Find where the given text appears and provide that cell's center as [X, Y] coordinate. 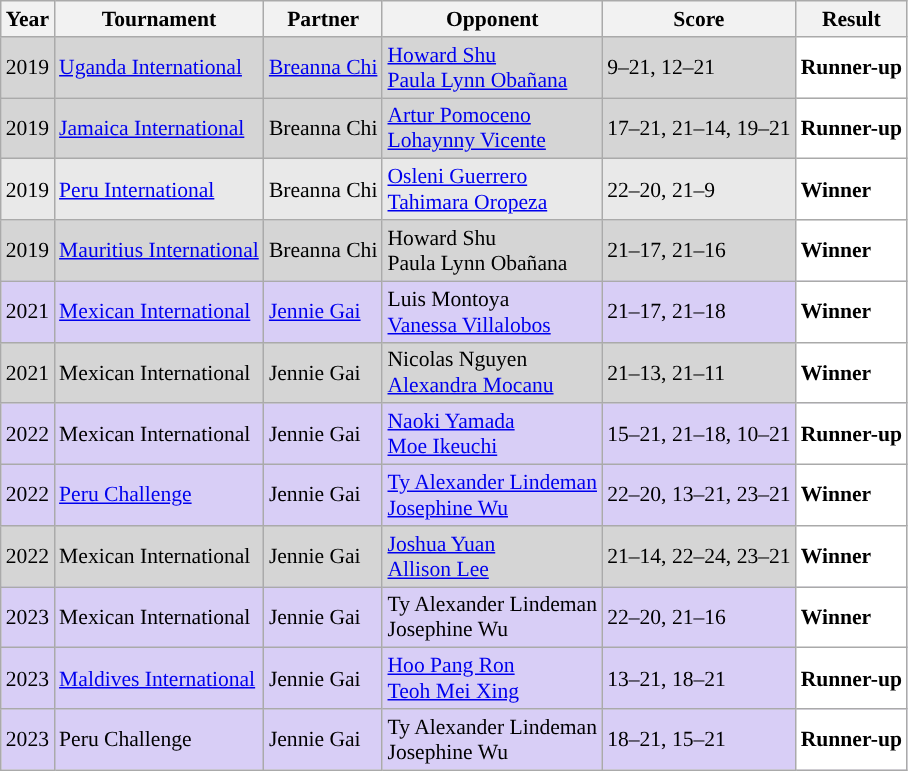
Luis Montoya Vanessa Villalobos [492, 312]
Artur Pomoceno Lohaynny Vicente [492, 128]
Result [852, 19]
Maldives International [159, 678]
22–20, 21–9 [699, 190]
22–20, 13–21, 23–21 [699, 496]
Year [28, 19]
Opponent [492, 19]
Peru International [159, 190]
21–13, 21–11 [699, 372]
15–21, 21–18, 10–21 [699, 434]
22–20, 21–16 [699, 618]
Hoo Pang Ron Teoh Mei Xing [492, 678]
Uganda International [159, 68]
17–21, 21–14, 19–21 [699, 128]
21–14, 22–24, 23–21 [699, 556]
18–21, 15–21 [699, 740]
Mauritius International [159, 250]
Partner [324, 19]
13–21, 18–21 [699, 678]
Jamaica International [159, 128]
21–17, 21–18 [699, 312]
Joshua Yuan Allison Lee [492, 556]
Tournament [159, 19]
9–21, 12–21 [699, 68]
Nicolas Nguyen Alexandra Mocanu [492, 372]
21–17, 21–16 [699, 250]
Naoki Yamada Moe Ikeuchi [492, 434]
Score [699, 19]
Osleni Guerrero Tahimara Oropeza [492, 190]
